Output the (X, Y) coordinate of the center of the cell containing the given text.  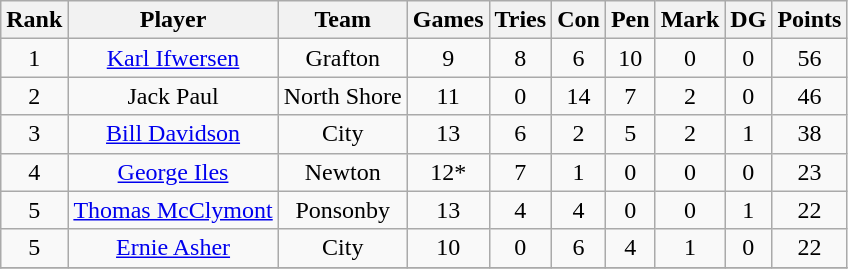
North Shore (342, 96)
George Iles (173, 172)
14 (579, 96)
Games (448, 20)
Player (173, 20)
46 (810, 96)
11 (448, 96)
Ponsonby (342, 210)
DG (748, 20)
9 (448, 58)
Karl Ifwersen (173, 58)
56 (810, 58)
Thomas McClymont (173, 210)
Bill Davidson (173, 134)
Ernie Asher (173, 248)
8 (520, 58)
Mark (690, 20)
23 (810, 172)
38 (810, 134)
Rank (34, 20)
12* (448, 172)
3 (34, 134)
Con (579, 20)
Newton (342, 172)
Team (342, 20)
Points (810, 20)
Tries (520, 20)
Pen (630, 20)
Grafton (342, 58)
Jack Paul (173, 96)
